Return (X, Y) of the center of cell containing provided text 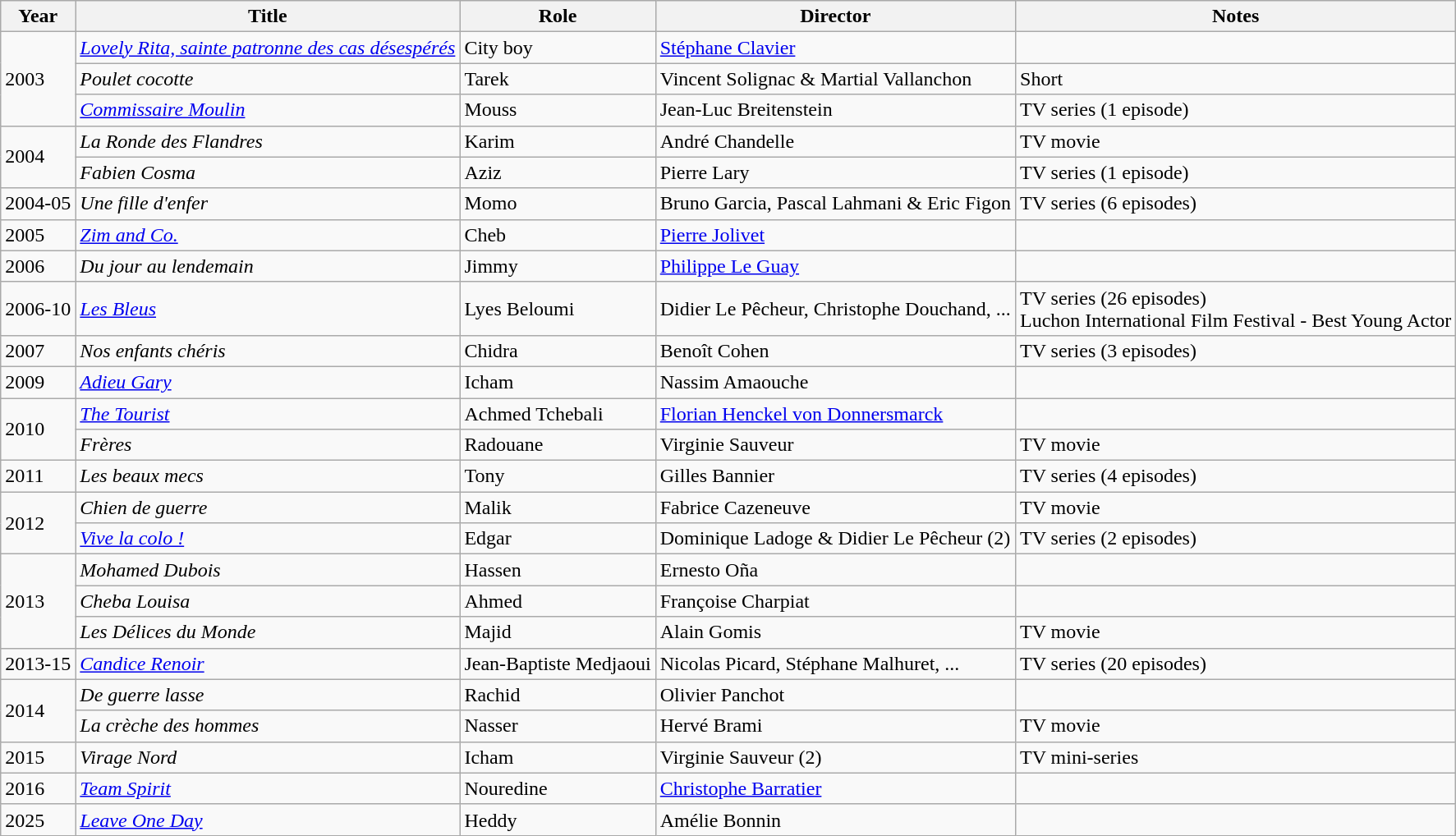
Notes (1236, 16)
Benoît Cohen (835, 351)
Director (835, 16)
TV series (3 episodes) (1236, 351)
La Ronde des Flandres (268, 141)
Pierre Lary (835, 172)
Radouane (558, 445)
2013 (38, 601)
Du jour au lendemain (268, 266)
Vive la colo ! (268, 539)
Nouredine (558, 788)
Short (1236, 79)
The Tourist (268, 413)
Team Spirit (268, 788)
Cheb (558, 235)
Nicolas Picard, Stéphane Malhuret, ... (835, 664)
2012 (38, 523)
Olivier Panchot (835, 695)
2005 (38, 235)
Frères (268, 445)
Fabien Cosma (268, 172)
Rachid (558, 695)
Bruno Garcia, Pascal Lahmani & Eric Figon (835, 204)
Mohamed Dubois (268, 570)
Edgar (558, 539)
Une fille d'enfer (268, 204)
Jimmy (558, 266)
Title (268, 16)
TV series (4 episodes) (1236, 476)
Philippe Le Guay (835, 266)
Virage Nord (268, 757)
2014 (38, 710)
Vincent Solignac & Martial Vallanchon (835, 79)
Commissaire Moulin (268, 110)
Les Délices du Monde (268, 632)
Stéphane Clavier (835, 48)
2006 (38, 266)
Florian Henckel von Donnersmarck (835, 413)
Candice Renoir (268, 664)
TV series (26 episodes)Luchon International Film Festival - Best Young Actor (1236, 309)
Ahmed (558, 601)
Fabrice Cazeneuve (835, 508)
Lovely Rita, sainte patronne des cas désespérés (268, 48)
Mouss (558, 110)
Leave One Day (268, 820)
Gilles Bannier (835, 476)
Ernesto Oña (835, 570)
Cheba Louisa (268, 601)
TV series (20 episodes) (1236, 664)
2010 (38, 429)
Majid (558, 632)
Dominique Ladoge & Didier Le Pêcheur (2) (835, 539)
Heddy (558, 820)
Pierre Jolivet (835, 235)
Christophe Barratier (835, 788)
Karim (558, 141)
2004 (38, 157)
Chidra (558, 351)
2009 (38, 382)
Achmed Tchebali (558, 413)
Poulet cocotte (268, 79)
Year (38, 16)
2013-15 (38, 664)
Zim and Co. (268, 235)
Hervé Brami (835, 726)
Hassen (558, 570)
2004-05 (38, 204)
TV series (2 episodes) (1236, 539)
2007 (38, 351)
André Chandelle (835, 141)
Adieu Gary (268, 382)
TV mini-series (1236, 757)
City boy (558, 48)
Alain Gomis (835, 632)
Jean-Baptiste Medjaoui (558, 664)
Nos enfants chéris (268, 351)
Momo (558, 204)
2006-10 (38, 309)
Role (558, 16)
Jean-Luc Breitenstein (835, 110)
La crèche des hommes (268, 726)
Virginie Sauveur (835, 445)
2011 (38, 476)
Tony (558, 476)
Les beaux mecs (268, 476)
De guerre lasse (268, 695)
Nassim Amaouche (835, 382)
2003 (38, 79)
Nasser (558, 726)
Lyes Beloumi (558, 309)
Aziz (558, 172)
TV series (6 episodes) (1236, 204)
Tarek (558, 79)
Virginie Sauveur (2) (835, 757)
2025 (38, 820)
Chien de guerre (268, 508)
Didier Le Pêcheur, Christophe Douchand, ... (835, 309)
Malik (558, 508)
2016 (38, 788)
2015 (38, 757)
Amélie Bonnin (835, 820)
Françoise Charpiat (835, 601)
Les Bleus (268, 309)
